Provide the (x, y) coordinate of the cell's center where the given text is located.  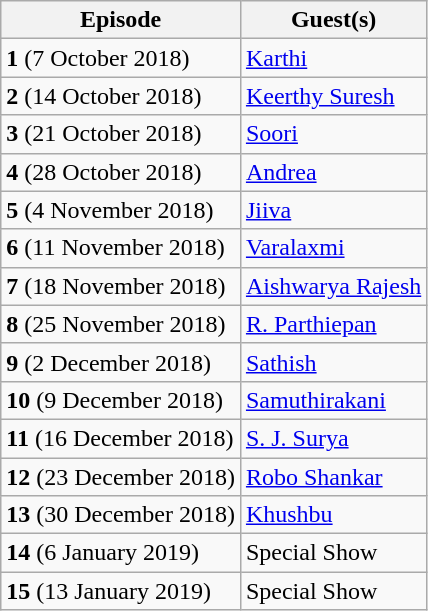
1 (7 October 2018) (121, 58)
Episode (121, 20)
14 (6 January 2019) (121, 553)
R. Parthiepan (333, 324)
12 (23 December 2018) (121, 477)
15 (13 January 2019) (121, 591)
Keerthy Suresh (333, 96)
2 (14 October 2018) (121, 96)
Jiiva (333, 210)
Aishwarya Rajesh (333, 286)
Samuthirakani (333, 400)
S. J. Surya (333, 438)
11 (16 December 2018) (121, 438)
Varalaxmi (333, 248)
4 (28 October 2018) (121, 172)
6 (11 November 2018) (121, 248)
Robo Shankar (333, 477)
Khushbu (333, 515)
Karthi (333, 58)
Soori (333, 134)
5 (4 November 2018) (121, 210)
Andrea (333, 172)
Sathish (333, 362)
Guest(s) (333, 20)
8 (25 November 2018) (121, 324)
13 (30 December 2018) (121, 515)
10 (9 December 2018) (121, 400)
3 (21 October 2018) (121, 134)
7 (18 November 2018) (121, 286)
9 (2 December 2018) (121, 362)
